Determine the (x, y) coordinate at the center of the cell enclosing the given text.  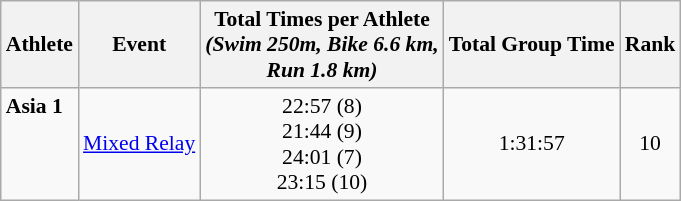
10 (650, 144)
Asia 1 (40, 144)
Total Times per Athlete (Swim 250m, Bike 6.6 km, Run 1.8 km) (322, 44)
Athlete (40, 44)
Event (139, 44)
22:57 (8)21:44 (9)24:01 (7)23:15 (10) (322, 144)
Mixed Relay (139, 144)
Rank (650, 44)
1:31:57 (532, 144)
Total Group Time (532, 44)
